Search for the cell housing the specified text and yield its [x, y] center coordinate. 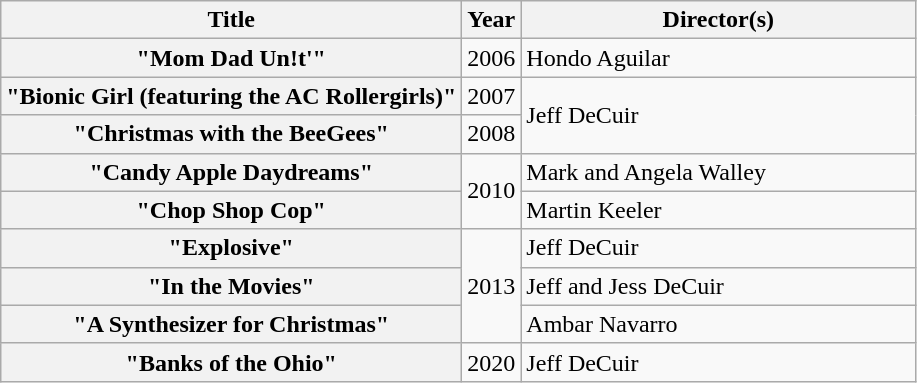
Martin Keeler [718, 210]
Ambar Navarro [718, 324]
"A Synthesizer for Christmas" [232, 324]
"Mom Dad Un!t'" [232, 58]
Title [232, 20]
"Explosive" [232, 248]
2013 [492, 286]
"Candy Apple Daydreams" [232, 172]
2006 [492, 58]
2008 [492, 134]
Director(s) [718, 20]
Jeff and Jess DeCuir [718, 286]
2020 [492, 362]
Mark and Angela Walley [718, 172]
"Chop Shop Cop" [232, 210]
"Banks of the Ohio" [232, 362]
2007 [492, 96]
Hondo Aguilar [718, 58]
"Bionic Girl (featuring the AC Rollergirls)" [232, 96]
"In the Movies" [232, 286]
2010 [492, 191]
"Christmas with the BeeGees" [232, 134]
Year [492, 20]
